Locate the cell with the specified text and output its (X, Y) center coordinate. 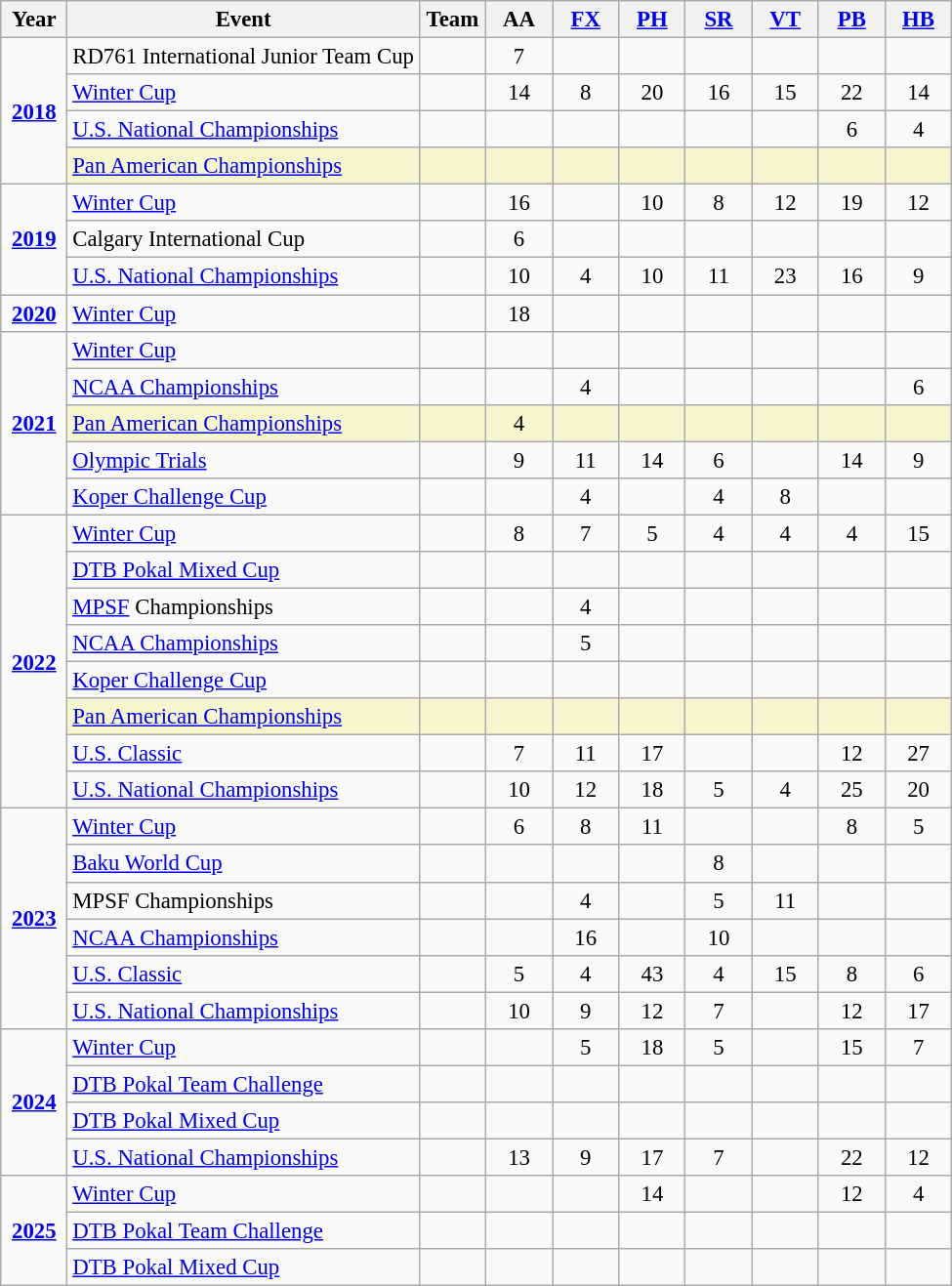
2022 (34, 662)
43 (652, 974)
13 (518, 1157)
Year (34, 20)
2025 (34, 1230)
VT (785, 20)
HB (918, 20)
Team (452, 20)
PB (851, 20)
2024 (34, 1102)
23 (785, 276)
SR (719, 20)
2018 (34, 111)
Olympic Trials (243, 460)
RD761 International Junior Team Cup (243, 57)
27 (918, 754)
2021 (34, 423)
Calgary International Cup (243, 239)
PH (652, 20)
25 (851, 790)
19 (851, 203)
AA (518, 20)
2023 (34, 919)
FX (586, 20)
2019 (34, 240)
Baku World Cup (243, 864)
2020 (34, 313)
Event (243, 20)
